Provide the (X, Y) coordinate of the cell's center where the given text is located.  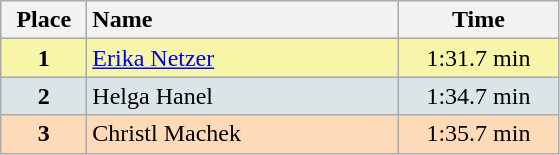
Helga Hanel (242, 96)
Name (242, 20)
Erika Netzer (242, 58)
Place (44, 20)
Christl Machek (242, 134)
Time (478, 20)
1:31.7 min (478, 58)
1 (44, 58)
1:35.7 min (478, 134)
3 (44, 134)
1:34.7 min (478, 96)
2 (44, 96)
